For the text-containing cell, return its midpoint in (X, Y) coordinate format. 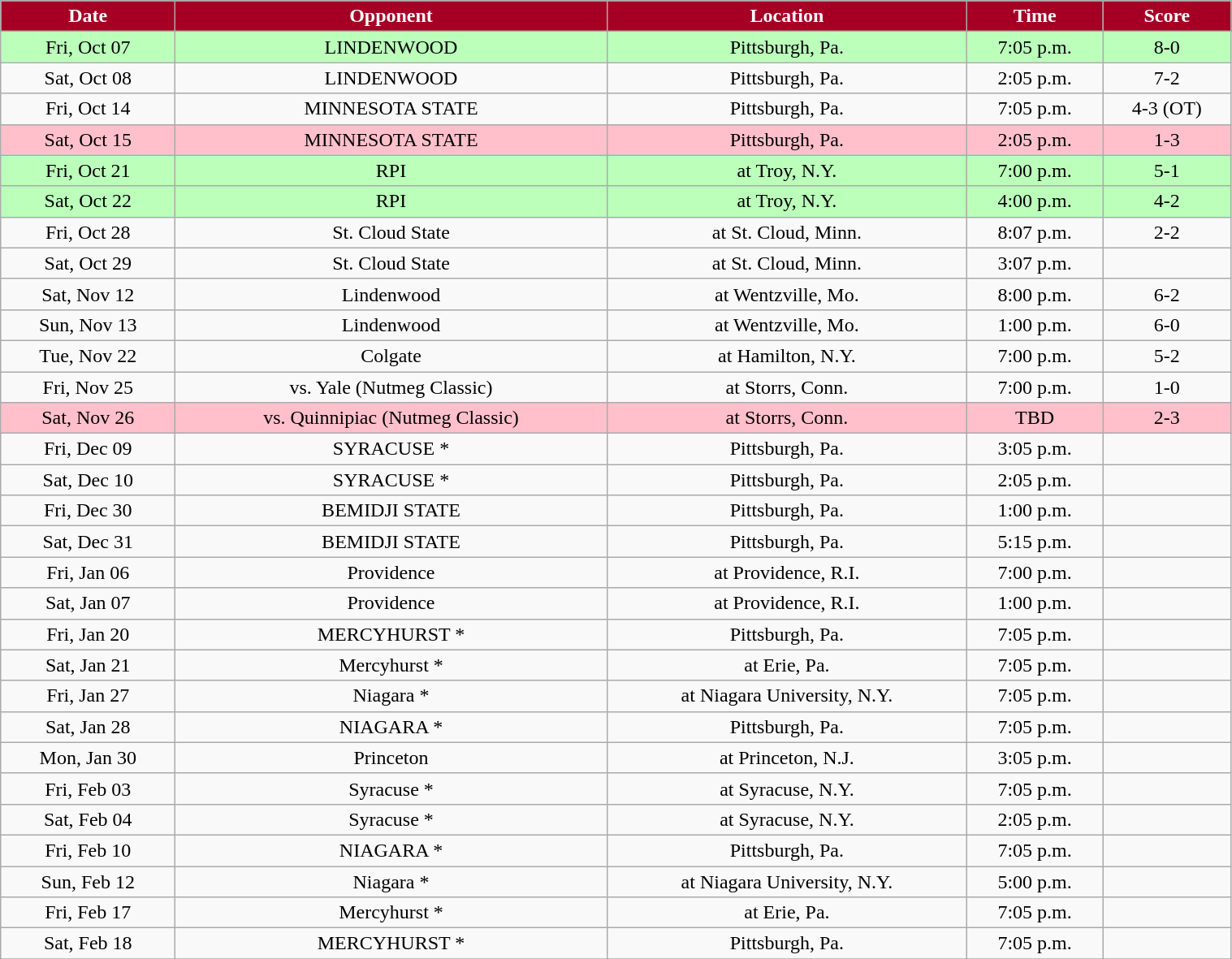
Sat, Oct 08 (88, 78)
Sat, Jan 28 (88, 727)
Fri, Feb 03 (88, 788)
2-2 (1167, 232)
Fri, Feb 17 (88, 913)
Fri, Jan 20 (88, 634)
4:00 p.m. (1035, 201)
6-0 (1167, 325)
Sun, Nov 13 (88, 325)
1-3 (1167, 140)
vs. Yale (Nutmeg Classic) (391, 387)
8:07 p.m. (1035, 232)
Opponent (391, 16)
Date (88, 16)
Sat, Feb 04 (88, 819)
Fri, Oct 14 (88, 109)
Sat, Oct 29 (88, 263)
Sat, Jan 21 (88, 665)
Fri, Feb 10 (88, 850)
4-2 (1167, 201)
Fri, Dec 09 (88, 449)
Sun, Feb 12 (88, 881)
Location (786, 16)
Mon, Jan 30 (88, 758)
Colgate (391, 356)
8-0 (1167, 47)
Fri, Jan 27 (88, 696)
Fri, Dec 30 (88, 511)
5-2 (1167, 356)
Sat, Jan 07 (88, 603)
4-3 (OT) (1167, 109)
8:00 p.m. (1035, 294)
Sat, Dec 10 (88, 480)
Fri, Nov 25 (88, 387)
TBD (1035, 418)
5:00 p.m. (1035, 881)
Sat, Oct 22 (88, 201)
2-3 (1167, 418)
Time (1035, 16)
7-2 (1167, 78)
Fri, Oct 28 (88, 232)
Fri, Oct 21 (88, 171)
5-1 (1167, 171)
3:07 p.m. (1035, 263)
6-2 (1167, 294)
at Hamilton, N.Y. (786, 356)
Sat, Oct 15 (88, 140)
Tue, Nov 22 (88, 356)
Fri, Jan 06 (88, 572)
at Princeton, N.J. (786, 758)
Sat, Feb 18 (88, 944)
1-0 (1167, 387)
Sat, Nov 12 (88, 294)
Fri, Oct 07 (88, 47)
Princeton (391, 758)
Sat, Nov 26 (88, 418)
vs. Quinnipiac (Nutmeg Classic) (391, 418)
Sat, Dec 31 (88, 542)
Score (1167, 16)
5:15 p.m. (1035, 542)
